Detect which cell encompasses the target text, then output its (x, y) center coordinate. 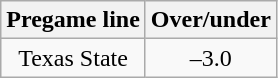
Pregame line (74, 20)
–3.0 (210, 58)
Over/under (210, 20)
Texas State (74, 58)
